For the text-containing cell, return its midpoint in (x, y) coordinate format. 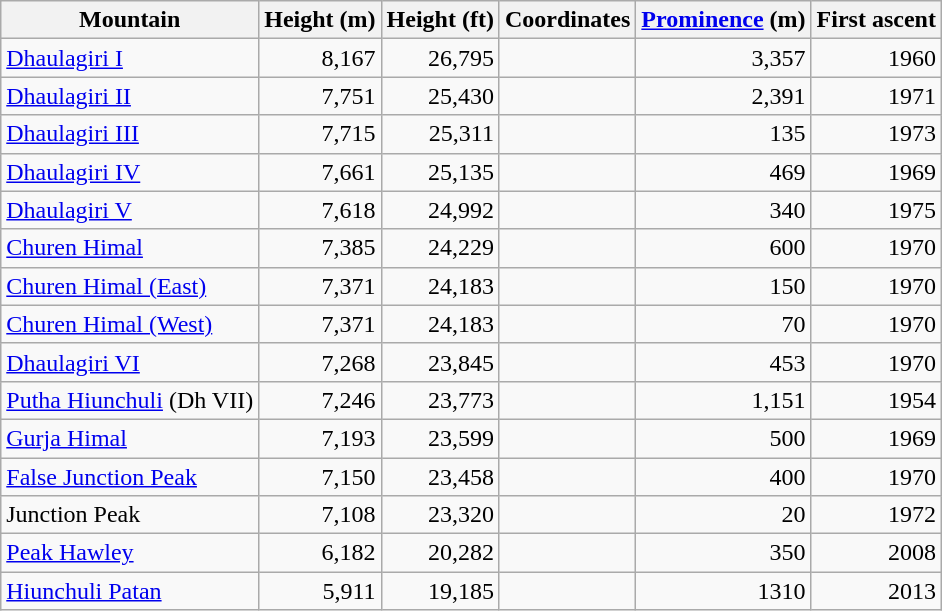
23,458 (440, 477)
340 (724, 210)
8,167 (320, 58)
Gurja Himal (130, 438)
7,108 (320, 515)
500 (724, 438)
Hiunchuli Patan (130, 591)
24,229 (440, 248)
2008 (876, 553)
Coordinates (567, 20)
Churen Himal (East) (130, 286)
150 (724, 286)
False Junction Peak (130, 477)
1960 (876, 58)
135 (724, 134)
1,151 (724, 400)
7,193 (320, 438)
7,246 (320, 400)
Putha Hiunchuli (Dh VII) (130, 400)
19,185 (440, 591)
2013 (876, 591)
5,911 (320, 591)
Dhaulagiri II (130, 96)
1971 (876, 96)
Mountain (130, 20)
1972 (876, 515)
7,661 (320, 172)
Dhaulagiri V (130, 210)
Junction Peak (130, 515)
7,618 (320, 210)
1975 (876, 210)
7,385 (320, 248)
23,845 (440, 362)
6,182 (320, 553)
1954 (876, 400)
First ascent (876, 20)
25,135 (440, 172)
7,715 (320, 134)
1310 (724, 591)
23,320 (440, 515)
23,599 (440, 438)
Dhaulagiri III (130, 134)
Height (ft) (440, 20)
3,357 (724, 58)
469 (724, 172)
Dhaulagiri IV (130, 172)
1973 (876, 134)
400 (724, 477)
Churen Himal (130, 248)
7,751 (320, 96)
Prominence (m) (724, 20)
7,268 (320, 362)
2,391 (724, 96)
Peak Hawley (130, 553)
20 (724, 515)
23,773 (440, 400)
Dhaulagiri VI (130, 362)
25,311 (440, 134)
20,282 (440, 553)
Dhaulagiri I (130, 58)
600 (724, 248)
7,150 (320, 477)
Height (m) (320, 20)
70 (724, 324)
25,430 (440, 96)
26,795 (440, 58)
453 (724, 362)
350 (724, 553)
24,992 (440, 210)
Churen Himal (West) (130, 324)
